Extract the (X, Y) coordinate from the center of the cell holding the provided text.  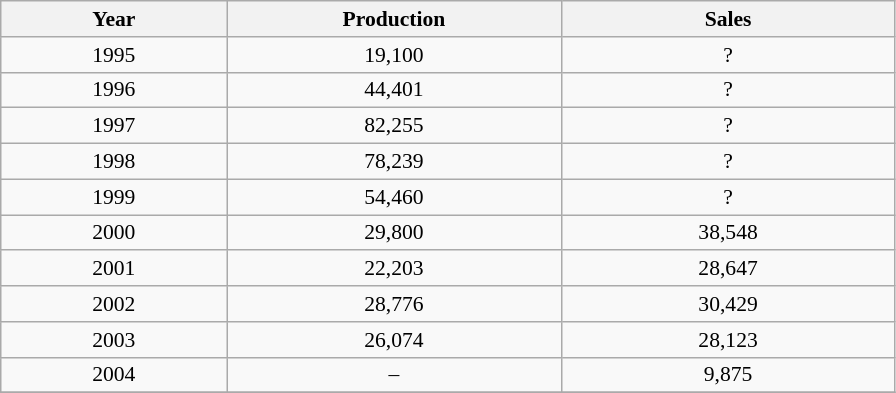
26,074 (394, 340)
2004 (114, 375)
82,255 (394, 126)
28,647 (728, 269)
2001 (114, 269)
30,429 (728, 304)
9,875 (728, 375)
1997 (114, 126)
Production (394, 19)
2000 (114, 233)
– (394, 375)
Year (114, 19)
54,460 (394, 197)
1996 (114, 90)
19,100 (394, 55)
2002 (114, 304)
78,239 (394, 162)
28,123 (728, 340)
28,776 (394, 304)
Sales (728, 19)
38,548 (728, 233)
2003 (114, 340)
1999 (114, 197)
22,203 (394, 269)
1998 (114, 162)
44,401 (394, 90)
29,800 (394, 233)
1995 (114, 55)
